From the cell containing the given text, extract its center point as [X, Y] coordinate. 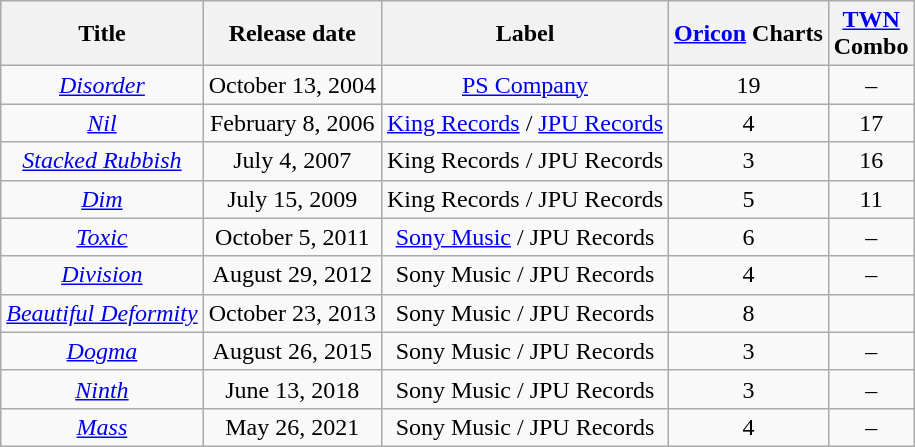
17 [871, 123]
Release date [292, 34]
Label [524, 34]
October 5, 2011 [292, 237]
Division [102, 275]
Title [102, 34]
Dim [102, 199]
July 15, 2009 [292, 199]
16 [871, 161]
February 8, 2006 [292, 123]
August 29, 2012 [292, 275]
19 [749, 85]
Dogma [102, 351]
August 26, 2015 [292, 351]
Beautiful Deformity [102, 313]
5 [749, 199]
6 [749, 237]
Ninth [102, 389]
October 23, 2013 [292, 313]
8 [749, 313]
July 4, 2007 [292, 161]
Stacked Rubbish [102, 161]
October 13, 2004 [292, 85]
TWNCombo [871, 34]
May 26, 2021 [292, 427]
PS Company [524, 85]
Nil [102, 123]
June 13, 2018 [292, 389]
11 [871, 199]
Toxic [102, 237]
Mass [102, 427]
Disorder [102, 85]
Oricon Charts [749, 34]
